Scan for the cell matching the given text and deliver its [x, y] coordinate at center. 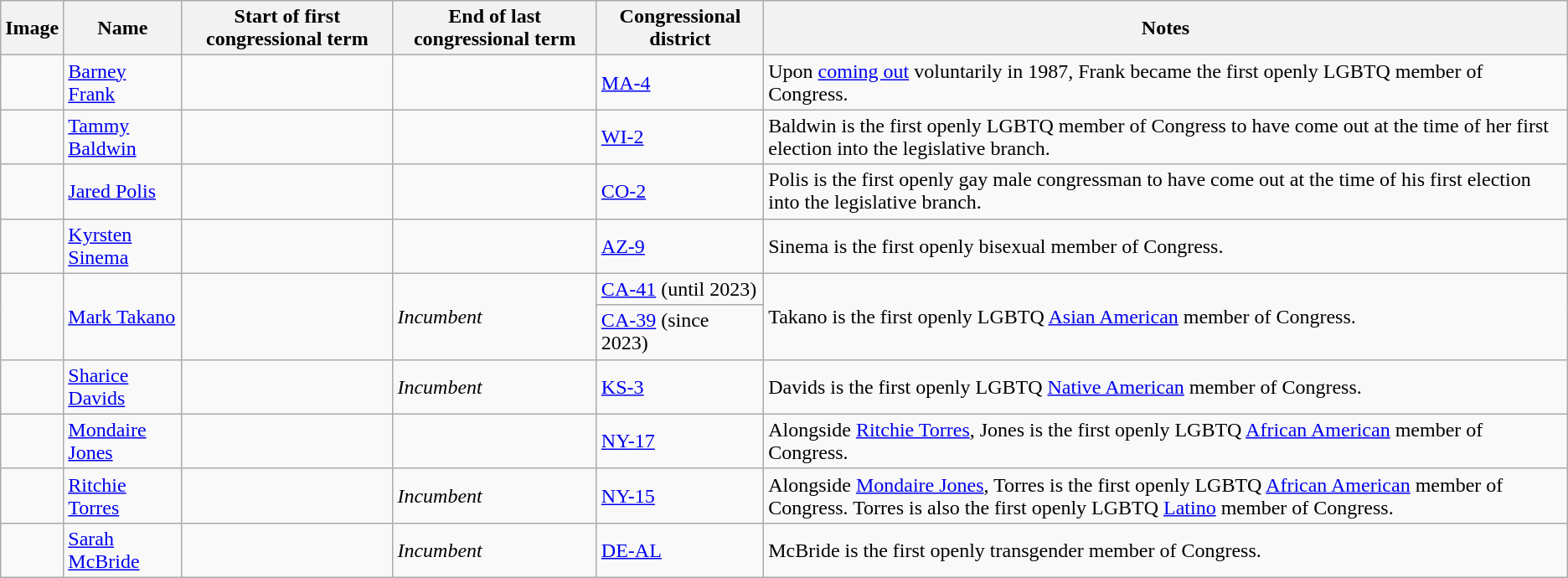
CA-41 (until 2023) [680, 289]
CO-2 [680, 191]
Baldwin is the first openly LGBTQ member of Congress to have come out at the time of her first election into the legislative branch. [1166, 137]
KS-3 [680, 387]
Upon coming out voluntarily in 1987, Frank became the first openly LGBTQ member of Congress. [1166, 82]
McBride is the first openly transgender member of Congress. [1166, 550]
Sarah McBride [122, 550]
Sharice Davids [122, 387]
NY-15 [680, 496]
WI-2 [680, 137]
Ritchie Torres [122, 496]
Polis is the first openly gay male congressman to have come out at the time of his first election into the legislative branch. [1166, 191]
Name [122, 28]
NY-17 [680, 441]
AZ-9 [680, 246]
Start of first congressional term [287, 28]
Alongside Ritchie Torres, Jones is the first openly LGBTQ African American member of Congress. [1166, 441]
Mondaire Jones [122, 441]
CA-39 (since 2023) [680, 332]
Mark Takano [122, 317]
Jared Polis [122, 191]
Congressional district [680, 28]
Barney Frank [122, 82]
Image [32, 28]
Sinema is the first openly bisexual member of Congress. [1166, 246]
Tammy Baldwin [122, 137]
Kyrsten Sinema [122, 246]
Davids is the first openly LGBTQ Native American member of Congress. [1166, 387]
End of last congressional term [494, 28]
MA-4 [680, 82]
Takano is the first openly LGBTQ Asian American member of Congress. [1166, 317]
DE-AL [680, 550]
Notes [1166, 28]
